Capture the cell that displays the provided text and extract its [x, y] central coordinate. 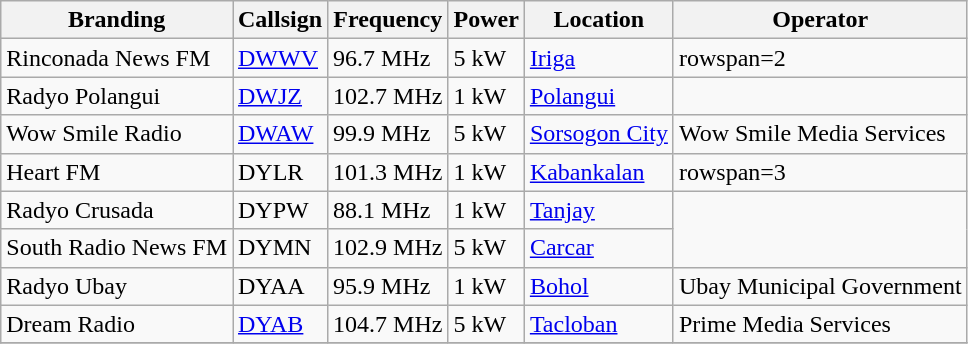
Bohol [598, 286]
Sorsogon City [598, 134]
Wow Smile Radio [117, 134]
99.9 MHz [388, 134]
Heart FM [117, 172]
DYPW [280, 210]
DYLR [280, 172]
DYAB [280, 324]
South Radio News FM [117, 248]
102.7 MHz [388, 96]
Location [598, 20]
Callsign [280, 20]
Iriga [598, 58]
DWAW [280, 134]
104.7 MHz [388, 324]
Tacloban [598, 324]
Operator [820, 20]
DYMN [280, 248]
rowspan=2 [820, 58]
Power [486, 20]
DWJZ [280, 96]
102.9 MHz [388, 248]
Radyo Polangui [117, 96]
Wow Smile Media Services [820, 134]
Carcar [598, 248]
Tanjay [598, 210]
Dream Radio [117, 324]
Kabankalan [598, 172]
96.7 MHz [388, 58]
88.1 MHz [388, 210]
Prime Media Services [820, 324]
101.3 MHz [388, 172]
Radyo Ubay [117, 286]
rowspan=3 [820, 172]
Branding [117, 20]
DYAA [280, 286]
Frequency [388, 20]
Rinconada News FM [117, 58]
Polangui [598, 96]
95.9 MHz [388, 286]
Radyo Crusada [117, 210]
Ubay Municipal Government [820, 286]
DWWV [280, 58]
